Scan for the cell matching the given text and deliver its (X, Y) coordinate at center. 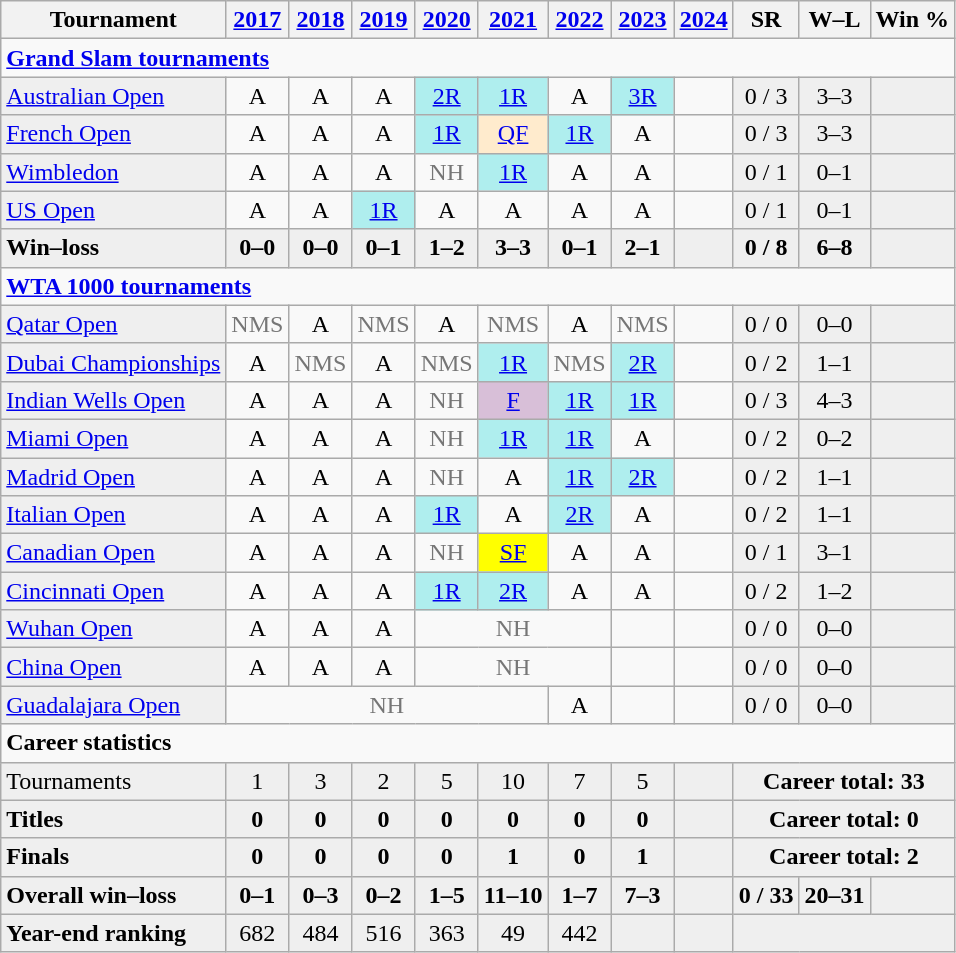
Career total: 0 (844, 819)
7 (580, 781)
2017 (258, 20)
4–3 (834, 400)
2022 (580, 20)
3–1 (834, 553)
0 / 8 (766, 248)
Miami Open (114, 438)
Overall win–loss (114, 895)
Career total: 33 (844, 781)
Year-end ranking (114, 933)
2021 (513, 20)
Wuhan Open (114, 629)
Wimbledon (114, 172)
Career statistics (478, 743)
US Open (114, 210)
0–3 (320, 895)
WTA 1000 tournaments (478, 286)
442 (580, 933)
Indian Wells Open (114, 400)
QF (513, 134)
484 (320, 933)
3R (642, 96)
2018 (320, 20)
Career total: 2 (844, 857)
2–1 (642, 248)
Tournaments (114, 781)
Canadian Open (114, 553)
Qatar Open (114, 324)
Titles (114, 819)
20–31 (834, 895)
2019 (384, 20)
Finals (114, 857)
1–5 (446, 895)
Win–loss (114, 248)
Tournament (114, 20)
Australian Open (114, 96)
Madrid Open (114, 477)
49 (513, 933)
SF (513, 553)
SR (766, 20)
F (513, 400)
W–L (834, 20)
Dubai Championships (114, 362)
516 (384, 933)
China Open (114, 667)
3 (320, 781)
11–10 (513, 895)
Guadalajara Open (114, 705)
2024 (704, 20)
7–3 (642, 895)
Italian Open (114, 515)
6–8 (834, 248)
French Open (114, 134)
2020 (446, 20)
2023 (642, 20)
Cincinnati Open (114, 591)
682 (258, 933)
2 (384, 781)
363 (446, 933)
Win % (912, 20)
0 / 33 (766, 895)
10 (513, 781)
Grand Slam tournaments (478, 58)
1–7 (580, 895)
